Return the (X, Y) coordinate for the center point of the cell that contains the specified text.  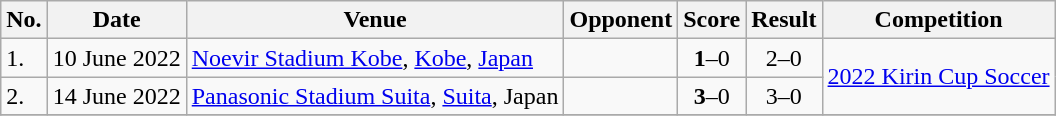
Score (712, 20)
No. (24, 20)
2022 Kirin Cup Soccer (938, 77)
2. (24, 96)
1. (24, 58)
Competition (938, 20)
1–0 (712, 58)
Result (784, 20)
Panasonic Stadium Suita, Suita, Japan (375, 96)
Venue (375, 20)
14 June 2022 (116, 96)
2–0 (784, 58)
Date (116, 20)
10 June 2022 (116, 58)
Noevir Stadium Kobe, Kobe, Japan (375, 58)
Opponent (621, 20)
